Determine the [x, y] coordinate at the center of the cell enclosing the given text.  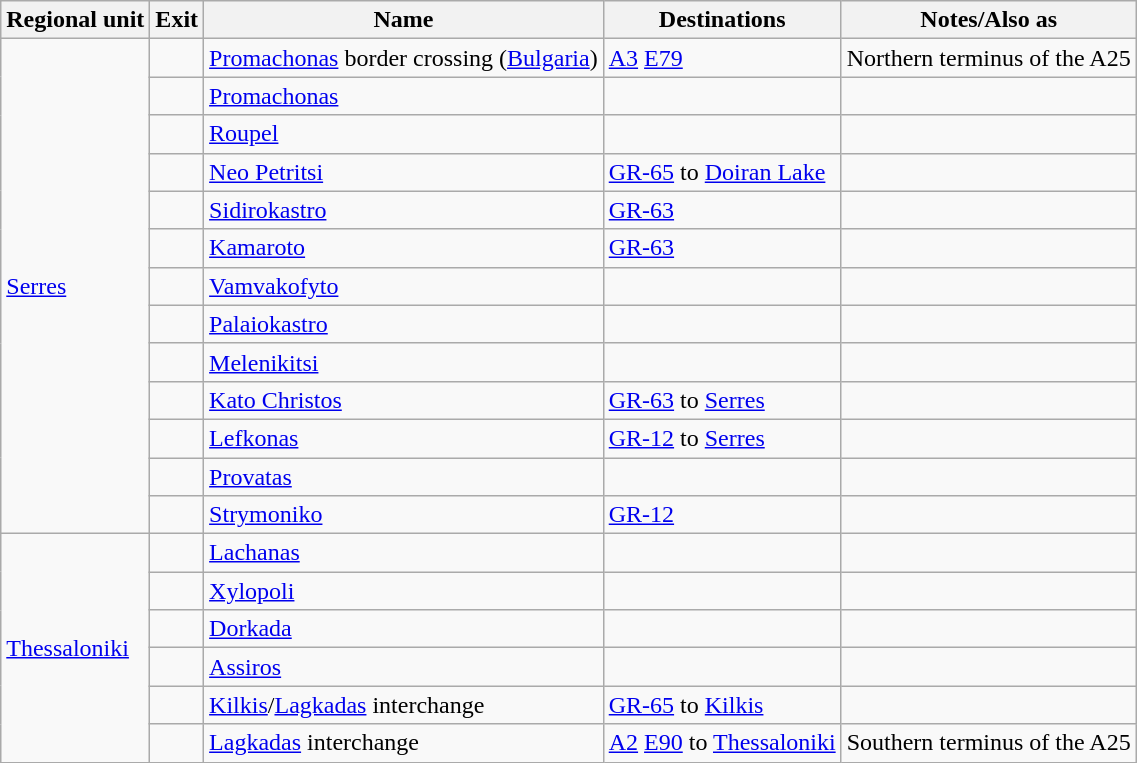
GR-63 to Serres [722, 400]
GR-65 to Kilkis [722, 705]
Notes/Also as [988, 20]
GR-12 to Serres [722, 438]
Provatas [404, 477]
Palaiokastro [404, 324]
Sidirokastro [404, 210]
GR-12 [722, 515]
Kilkis/Lagkadas interchange [404, 705]
Lagkadas interchange [404, 743]
Roupel [404, 134]
Lefkonas [404, 438]
Strymoniko [404, 515]
Name [404, 20]
A2 E90 to Thessaloniki [722, 743]
Serres [76, 286]
Destinations [722, 20]
Xylopoli [404, 591]
Southern terminus of the A25 [988, 743]
Promachonas [404, 96]
Kato Christos [404, 400]
Vamvakofyto [404, 286]
Melenikitsi [404, 362]
Lachanas [404, 553]
Neo Petritsi [404, 172]
GR-65 to Doiran Lake [722, 172]
Dorkada [404, 629]
Exit [177, 20]
Assiros [404, 667]
Kamaroto [404, 248]
Promachonas border crossing (Bulgaria) [404, 58]
A3 E79 [722, 58]
Thessaloniki [76, 648]
Northern terminus of the A25 [988, 58]
Regional unit [76, 20]
